Scan for the cell matching the given text and deliver its (X, Y) coordinate at center. 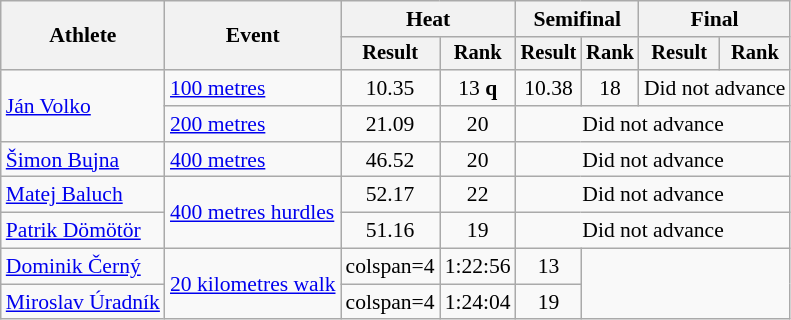
52.17 (390, 195)
Heat (428, 19)
Miroslav Úradník (83, 302)
Matej Baluch (83, 195)
46.52 (390, 160)
Final (715, 19)
20 kilometres walk (253, 284)
10.38 (549, 88)
18 (610, 88)
51.16 (390, 231)
Šimon Bujna (83, 160)
Dominik Černý (83, 267)
21.09 (390, 124)
13 q (478, 88)
200 metres (253, 124)
100 metres (253, 88)
22 (478, 195)
Athlete (83, 36)
Semifinal (578, 19)
1:22:56 (478, 267)
Ján Volko (83, 106)
400 metres hurdles (253, 212)
400 metres (253, 160)
10.35 (390, 88)
Patrik Dömötör (83, 231)
13 (549, 267)
Event (253, 36)
1:24:04 (478, 302)
